Capture the cell that displays the provided text and extract its [X, Y] central coordinate. 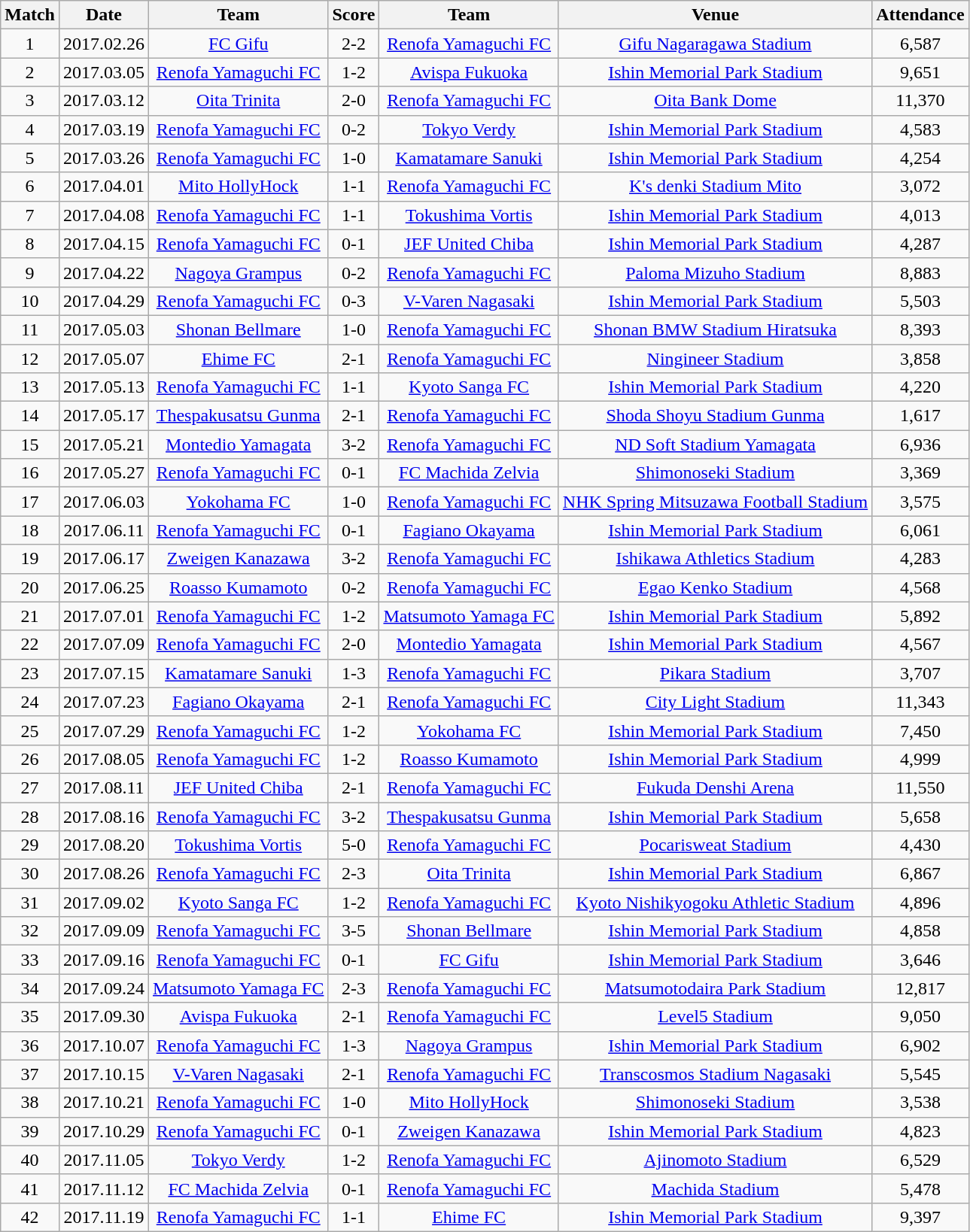
6 [30, 187]
2017.06.25 [104, 587]
2017.08.05 [104, 759]
39 [30, 1131]
3-5 [354, 931]
11 [30, 329]
2017.09.16 [104, 960]
2017.05.21 [104, 445]
3,646 [920, 960]
Score [354, 15]
7 [30, 215]
7,450 [920, 730]
20 [30, 587]
Venue [715, 15]
1 [30, 44]
11,343 [920, 702]
9,651 [920, 72]
3,858 [920, 359]
26 [30, 759]
2017.05.17 [104, 416]
2017.04.29 [104, 301]
31 [30, 903]
12 [30, 359]
5,892 [920, 616]
9,050 [920, 1017]
0-3 [354, 301]
2017.10.29 [104, 1131]
2017.11.05 [104, 1160]
Attendance [920, 15]
2017.08.11 [104, 787]
3 [30, 101]
3,072 [920, 187]
23 [30, 673]
4,823 [920, 1131]
21 [30, 616]
4,013 [920, 215]
22 [30, 645]
2017.09.24 [104, 988]
Pikara Stadium [715, 673]
3,538 [920, 1103]
Matsumotodaira Park Stadium [715, 988]
8 [30, 244]
24 [30, 702]
5,545 [920, 1074]
38 [30, 1103]
25 [30, 730]
K's denki Stadium Mito [715, 187]
8,393 [920, 329]
Date [104, 15]
2017.04.22 [104, 272]
8,883 [920, 272]
4,220 [920, 387]
11,550 [920, 787]
Ningineer Stadium [715, 359]
2017.10.07 [104, 1045]
2017.07.15 [104, 673]
5,658 [920, 816]
2017.05.03 [104, 329]
15 [30, 445]
2017.11.12 [104, 1188]
30 [30, 874]
Transcosmos Stadium Nagasaki [715, 1074]
2 [30, 72]
2017.06.17 [104, 559]
Oita Bank Dome [715, 101]
5-0 [354, 845]
4,896 [920, 903]
4,999 [920, 759]
4,568 [920, 587]
City Light Stadium [715, 702]
32 [30, 931]
19 [30, 559]
34 [30, 988]
Level5 Stadium [715, 1017]
Machida Stadium [715, 1188]
2017.05.27 [104, 473]
17 [30, 502]
2017.03.05 [104, 72]
12,817 [920, 988]
Shoda Shoyu Stadium Gunma [715, 416]
3,369 [920, 473]
4,858 [920, 931]
4,254 [920, 158]
36 [30, 1045]
4,287 [920, 244]
2017.08.20 [104, 845]
2017.05.13 [104, 387]
13 [30, 387]
2017.05.07 [104, 359]
2017.10.21 [104, 1103]
Fukuda Denshi Arena [715, 787]
10 [30, 301]
4,283 [920, 559]
Ishikawa Athletics Stadium [715, 559]
3,707 [920, 673]
29 [30, 845]
6,867 [920, 874]
2017.04.15 [104, 244]
Pocarisweat Stadium [715, 845]
2-2 [354, 44]
2017.02.26 [104, 44]
2017.08.26 [104, 874]
6,936 [920, 445]
4,583 [920, 129]
2017.03.26 [104, 158]
27 [30, 787]
NHK Spring Mitsuzawa Football Stadium [715, 502]
16 [30, 473]
Egao Kenko Stadium [715, 587]
9,397 [920, 1217]
35 [30, 1017]
9 [30, 272]
42 [30, 1217]
2017.06.03 [104, 502]
Gifu Nagaragawa Stadium [715, 44]
2017.08.16 [104, 816]
6,061 [920, 530]
2017.09.09 [104, 931]
Kyoto Nishikyogoku Athletic Stadium [715, 903]
40 [30, 1160]
2017.09.02 [104, 903]
37 [30, 1074]
3,575 [920, 502]
5,503 [920, 301]
2017.07.23 [104, 702]
Ajinomoto Stadium [715, 1160]
18 [30, 530]
5,478 [920, 1188]
Shonan BMW Stadium Hiratsuka [715, 329]
4 [30, 129]
6,529 [920, 1160]
4,430 [920, 845]
4,567 [920, 645]
5 [30, 158]
2017.07.01 [104, 616]
2017.04.01 [104, 187]
11,370 [920, 101]
2017.06.11 [104, 530]
14 [30, 416]
2017.03.19 [104, 129]
2017.10.15 [104, 1074]
Paloma Mizuho Stadium [715, 272]
Match [30, 15]
2017.03.12 [104, 101]
2017.07.29 [104, 730]
2017.09.30 [104, 1017]
2017.04.08 [104, 215]
ND Soft Stadium Yamagata [715, 445]
2017.11.19 [104, 1217]
28 [30, 816]
41 [30, 1188]
6,902 [920, 1045]
6,587 [920, 44]
2017.07.09 [104, 645]
1,617 [920, 416]
33 [30, 960]
